Return (X, Y) of the center of cell containing provided text 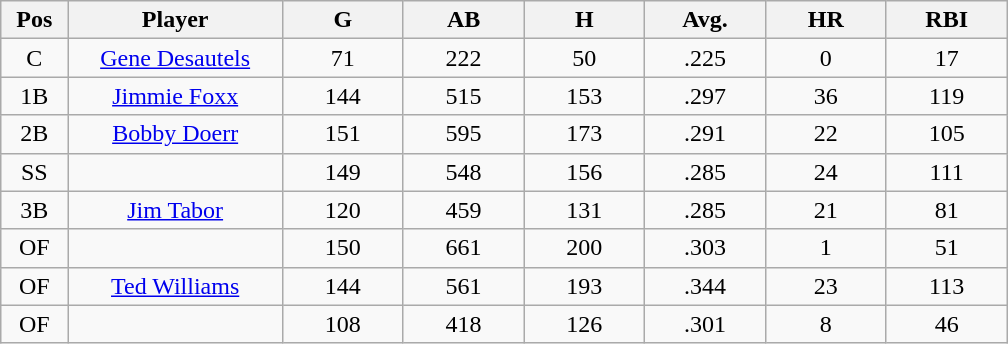
Avg. (706, 20)
0 (826, 58)
71 (342, 58)
222 (464, 58)
23 (826, 286)
H (584, 20)
22 (826, 134)
50 (584, 58)
RBI (946, 20)
Bobby Doerr (176, 134)
.297 (706, 96)
515 (464, 96)
AB (464, 20)
561 (464, 286)
51 (946, 248)
.344 (706, 286)
150 (342, 248)
105 (946, 134)
.303 (706, 248)
HR (826, 20)
153 (584, 96)
G (342, 20)
156 (584, 172)
.225 (706, 58)
3B (34, 210)
1B (34, 96)
661 (464, 248)
C (34, 58)
111 (946, 172)
548 (464, 172)
Gene Desautels (176, 58)
81 (946, 210)
459 (464, 210)
36 (826, 96)
.301 (706, 324)
Player (176, 20)
418 (464, 324)
193 (584, 286)
Jimmie Foxx (176, 96)
21 (826, 210)
595 (464, 134)
17 (946, 58)
131 (584, 210)
113 (946, 286)
24 (826, 172)
1 (826, 248)
.291 (706, 134)
Jim Tabor (176, 210)
119 (946, 96)
108 (342, 324)
149 (342, 172)
8 (826, 324)
200 (584, 248)
Pos (34, 20)
126 (584, 324)
173 (584, 134)
120 (342, 210)
2B (34, 134)
SS (34, 172)
151 (342, 134)
Ted Williams (176, 286)
46 (946, 324)
